Identify which cell holds the provided text, then report its (x, y) central coordinate. 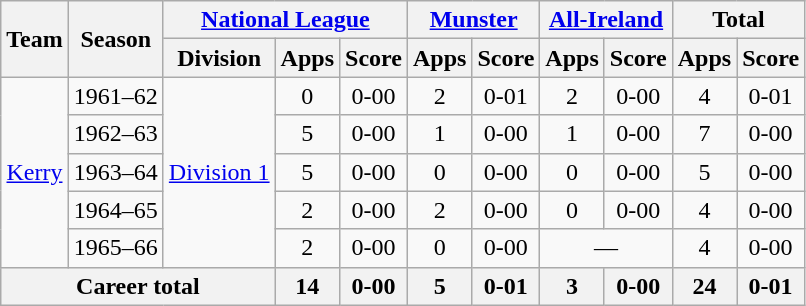
Kerry (35, 172)
1962–63 (116, 134)
Team (35, 39)
1965–66 (116, 248)
All-Ireland (606, 20)
3 (572, 286)
Season (116, 39)
1964–65 (116, 210)
7 (704, 134)
24 (704, 286)
1963–64 (116, 172)
1961–62 (116, 96)
Division (219, 58)
National League (285, 20)
Career total (138, 286)
Total (738, 20)
Division 1 (219, 172)
— (606, 248)
14 (307, 286)
Munster (473, 20)
